Output the (X, Y) coordinate of the center of the cell containing the given text.  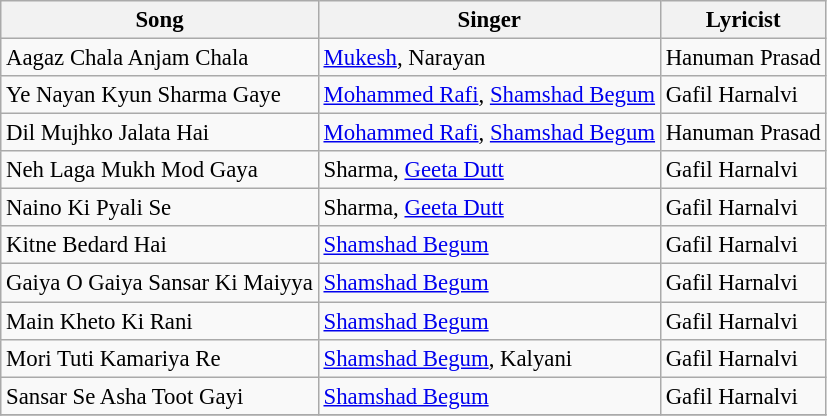
Naino Ki Pyali Se (160, 208)
Aagaz Chala Anjam Chala (160, 58)
Ye Nayan Kyun Sharma Gaye (160, 95)
Gaiya O Gaiya Sansar Ki Maiyya (160, 283)
Mukesh, Narayan (489, 58)
Song (160, 20)
Kitne Bedard Hai (160, 245)
Lyricist (743, 20)
Dil Mujhko Jalata Hai (160, 133)
Neh Laga Mukh Mod Gaya (160, 170)
Mori Tuti Kamariya Re (160, 358)
Singer (489, 20)
Sansar Se Asha Toot Gayi (160, 396)
Main Kheto Ki Rani (160, 321)
Shamshad Begum, Kalyani (489, 358)
